Capture the cell that displays the provided text and extract its (X, Y) central coordinate. 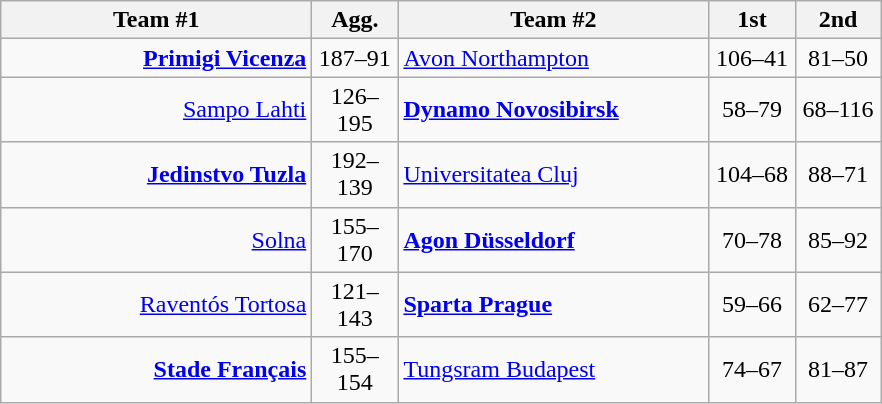
Sampo Lahti (156, 110)
Team #1 (156, 20)
Agon Düsseldorf (554, 240)
Avon Northampton (554, 58)
Team #2 (554, 20)
155–154 (355, 370)
Primigi Vicenza (156, 58)
59–66 (752, 304)
106–41 (752, 58)
88–71 (838, 174)
121–143 (355, 304)
104–68 (752, 174)
Dynamo Novosibirsk (554, 110)
62–77 (838, 304)
Raventós Tortosa (156, 304)
58–79 (752, 110)
187–91 (355, 58)
192–139 (355, 174)
1st (752, 20)
2nd (838, 20)
Sparta Prague (554, 304)
Tungsram Budapest (554, 370)
126–195 (355, 110)
70–78 (752, 240)
81–50 (838, 58)
74–67 (752, 370)
Solna (156, 240)
Universitatea Cluj (554, 174)
Jedinstvo Tuzla (156, 174)
Agg. (355, 20)
85–92 (838, 240)
81–87 (838, 370)
Stade Français (156, 370)
68–116 (838, 110)
155–170 (355, 240)
